For the text-containing cell, return its midpoint in [x, y] coordinate format. 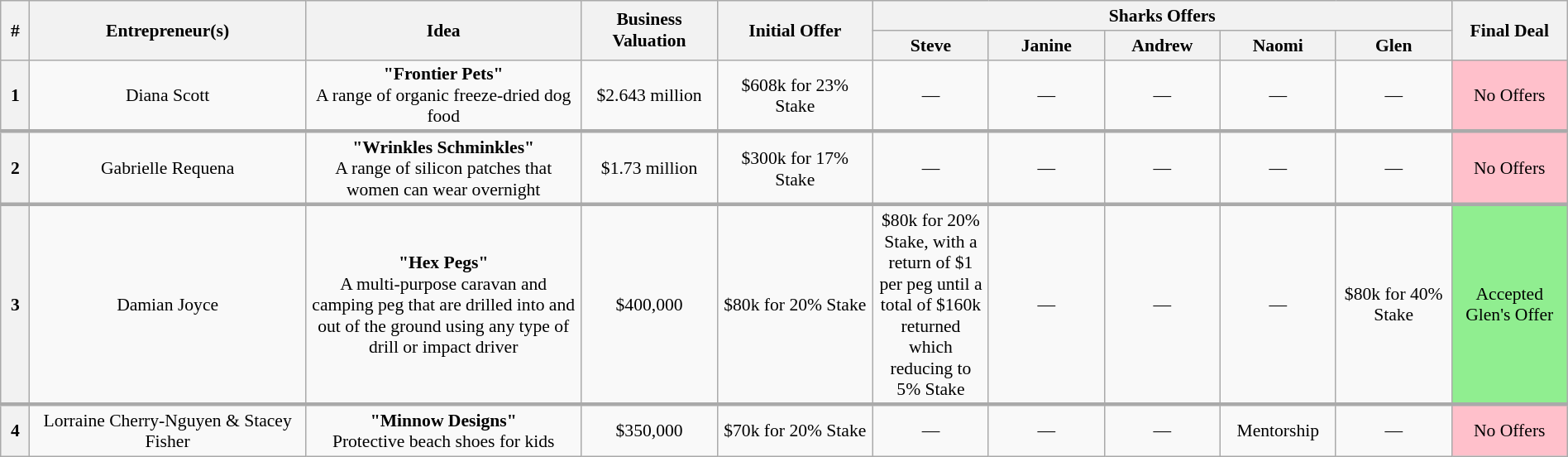
Mentorship [1278, 431]
1 [15, 96]
Final Deal [1509, 30]
$300k for 17% Stake [795, 168]
3 [15, 305]
$1.73 million [649, 168]
Steve [930, 46]
$80k for 20% Stake [795, 305]
Business Valuation [649, 30]
Glen [1394, 46]
Diana Scott [168, 96]
$80k for 20% Stake, with a return of $1 per peg until a total of $160k returned which reducing to 5% Stake [930, 305]
$400,000 [649, 305]
"Frontier Pets" A range of organic freeze-dried dog food [443, 96]
$2.643 million [649, 96]
Initial Offer [795, 30]
# [15, 30]
Sharks Offers [1162, 16]
$70k for 20% Stake [795, 431]
$350,000 [649, 431]
"Wrinkles Schminkles"A range of silicon patches that women can wear overnight [443, 168]
Accepted Glen's Offer [1509, 305]
Damian Joyce [168, 305]
4 [15, 431]
Idea [443, 30]
"Minnow Designs" Protective beach shoes for kids [443, 431]
$608k for 23% Stake [795, 96]
Andrew [1162, 46]
Naomi [1278, 46]
Entrepreneur(s) [168, 30]
Lorraine Cherry-Nguyen & Stacey Fisher [168, 431]
Janine [1046, 46]
2 [15, 168]
Gabrielle Requena [168, 168]
$80k for 40% Stake [1394, 305]
"Hex Pegs" A multi-purpose caravan and camping peg that are drilled into and out of the ground using any type of drill or impact driver [443, 305]
